From the cell containing the given text, extract its center point as (X, Y) coordinate. 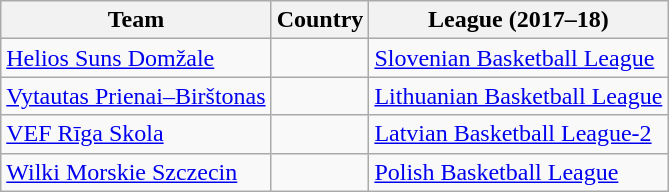
Team (136, 20)
Country (320, 20)
Lithuanian Basketball League (518, 96)
League (2017–18) (518, 20)
Polish Basketball League (518, 172)
Latvian Basketball League-2 (518, 134)
Slovenian Basketball League (518, 58)
Wilki Morskie Szczecin (136, 172)
VEF Rīga Skola (136, 134)
Vytautas Prienai–Birštonas (136, 96)
Helios Suns Domžale (136, 58)
